For the text-containing cell, return its midpoint in [x, y] coordinate format. 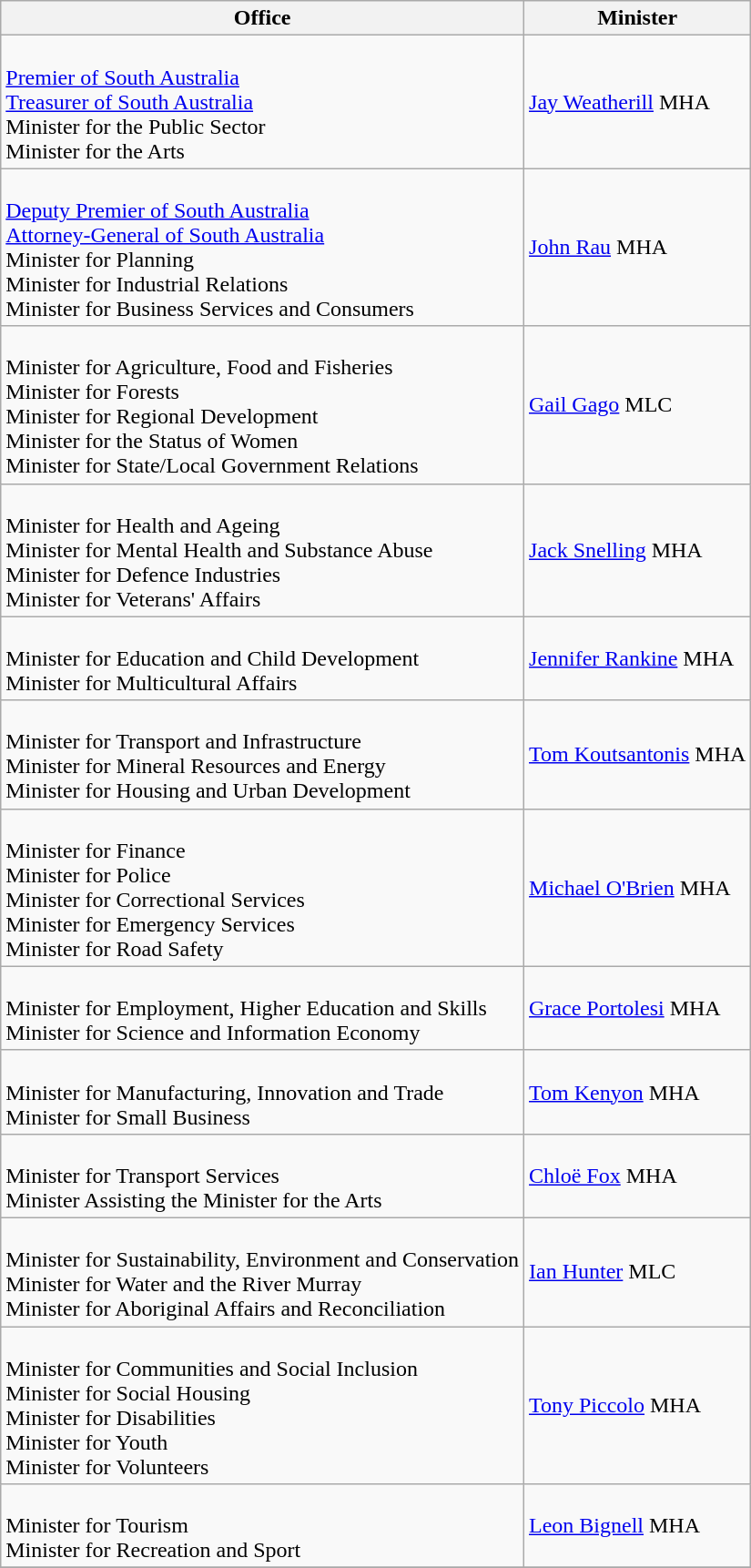
Minister for Transport and Infrastructure Minister for Mineral Resources and Energy Minister for Housing and Urban Development [262, 754]
Tom Koutsantonis MHA [637, 754]
Jack Snelling MHA [637, 550]
Tony Piccolo MHA [637, 1404]
Jay Weatherill MHA [637, 102]
Premier of South Australia Treasurer of South Australia Minister for the Public Sector Minister for the Arts [262, 102]
John Rau MHA [637, 248]
Minister for Transport Services Minister Assisting the Minister for the Arts [262, 1176]
Minister for Employment, Higher Education and Skills Minister for Science and Information Economy [262, 1008]
Minister for Health and Ageing Minister for Mental Health and Substance Abuse Minister for Defence Industries Minister for Veterans' Affairs [262, 550]
Minister [637, 18]
Gail Gago MLC [637, 404]
Chloë Fox MHA [637, 1176]
Grace Portolesi MHA [637, 1008]
Minister for Sustainability, Environment and Conservation Minister for Water and the River Murray Minister for Aboriginal Affairs and Reconciliation [262, 1271]
Leon Bignell MHA [637, 1526]
Michael O'Brien MHA [637, 887]
Minister for Finance Minister for Police Minister for Correctional Services Minister for Emergency Services Minister for Road Safety [262, 887]
Minister for Manufacturing, Innovation and Trade Minister for Small Business [262, 1092]
Minister for Education and Child Development Minister for Multicultural Affairs [262, 658]
Tom Kenyon MHA [637, 1092]
Ian Hunter MLC [637, 1271]
Minister for Tourism Minister for Recreation and Sport [262, 1526]
Minister for Communities and Social Inclusion Minister for Social Housing Minister for Disabilities Minister for Youth Minister for Volunteers [262, 1404]
Office [262, 18]
Jennifer Rankine MHA [637, 658]
